Return the [x, y] coordinate for the center point of the cell that contains the specified text.  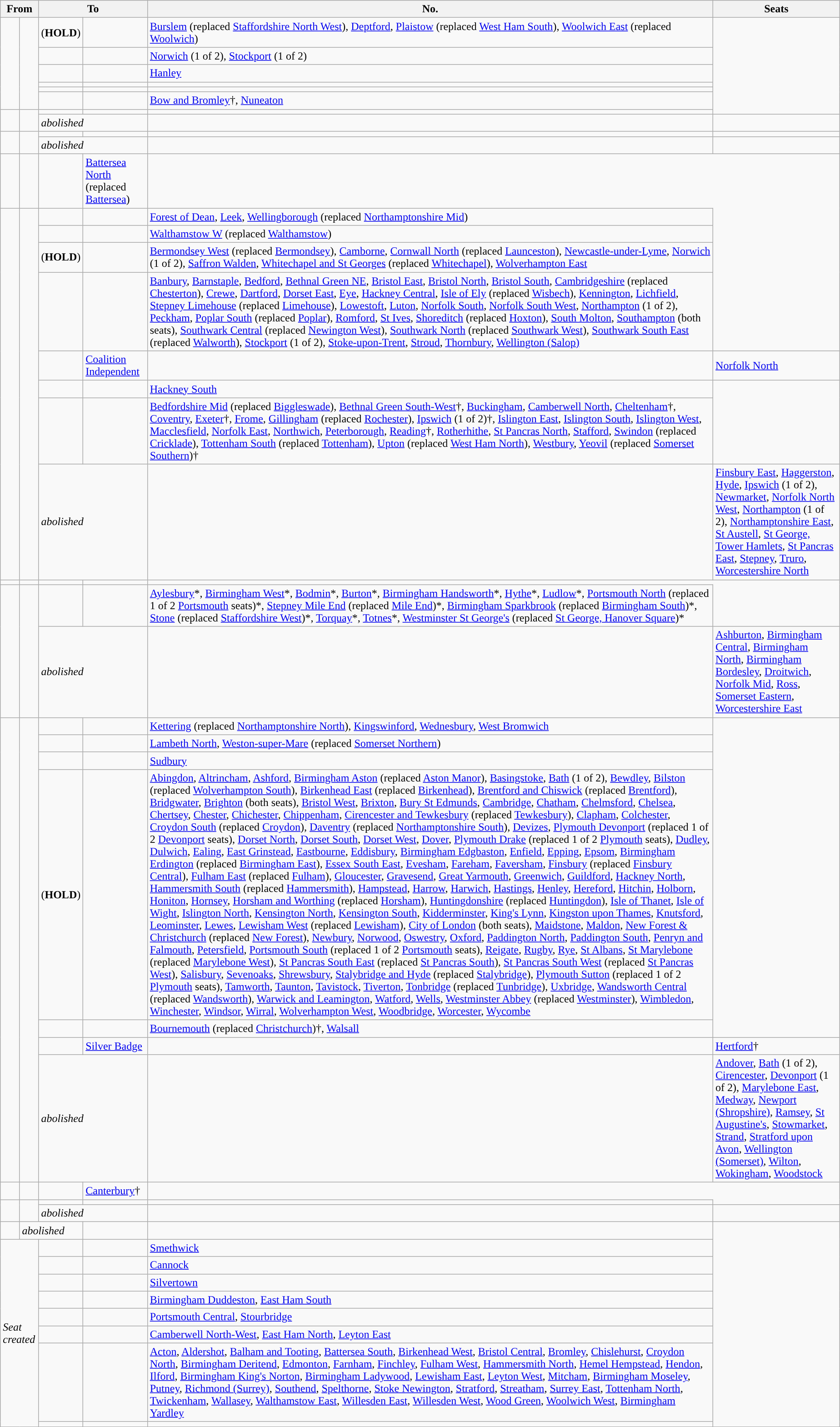
Forest of Dean, Leek, Wellingborough (replaced Northamptonshire Mid) [430, 217]
Silver Badge [115, 1046]
No. [430, 9]
Bow and Bromley†, Nuneaton [430, 100]
Portsmouth Central, Stourbridge [430, 1317]
To [93, 9]
Sudbury [430, 761]
Norfolk North [776, 366]
Smethwick [430, 1248]
Coalition Independent [115, 366]
Burslem (replaced Staffordshire North West), Deptford, Plaistow (replaced West Ham South), Woolwich East (replaced Woolwich) [430, 33]
Cannock [430, 1265]
Bournemouth (replaced Christchurch)†, Walsall [430, 1028]
Silvertown [430, 1282]
Canterbury† [115, 1191]
Seat created [20, 1333]
Norwich (1 of 2), Stockport (1 of 2) [430, 56]
Hackney South [430, 389]
Lambeth North, Weston-super-Mare (replaced Somerset Northern) [430, 743]
Walthamstow W (replaced Walthamstow) [430, 234]
Birmingham Duddeston, East Ham South [430, 1300]
Hanley [430, 73]
Battersea North (replaced Battersea) [115, 181]
Seats [776, 9]
Kettering (replaced Northamptonshire North), Kingswinford, Wednesbury, West Bromwich [430, 726]
Hertford† [776, 1046]
From [20, 9]
Camberwell North-West, East Ham North, Leyton East [430, 1334]
Ashburton, Birmingham Central, Birmingham North, Birmingham Bordesley, Droitwich, Norfolk Mid, Ross, Somerset Eastern, Worcestershire East [776, 672]
